For the text-containing cell, return its midpoint in [x, y] coordinate format. 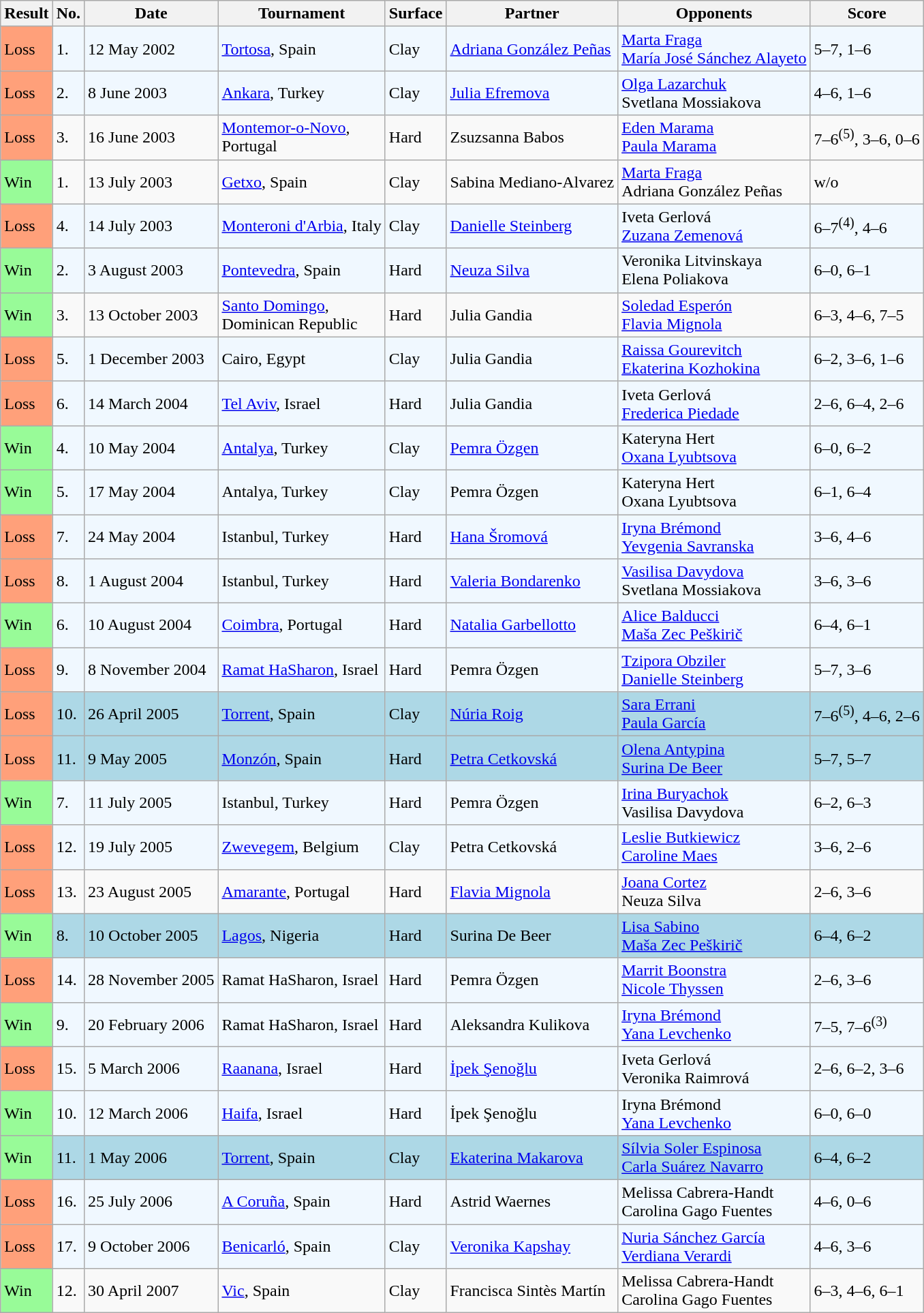
Olga Lazarchuk Svetlana Mossiakova [714, 93]
7–5, 7–6(3) [867, 1024]
14 July 2003 [151, 226]
Adriana González Peñas [532, 49]
Neuza Silva [532, 270]
23 August 2005 [151, 892]
Soledad Esperón Flavia Mignola [714, 315]
Amarante, Portugal [301, 892]
3–6, 3–6 [867, 581]
6–0, 6–2 [867, 447]
2–6, 6–2, 3–6 [867, 1069]
Flavia Mignola [532, 892]
1 December 2003 [151, 359]
Olena Antypina Surina De Beer [714, 758]
26 April 2005 [151, 714]
6–2, 3–6, 1–6 [867, 359]
Natalia Garbellotto [532, 626]
Benicarló, Spain [301, 1246]
7–6(5), 4–6, 2–6 [867, 714]
Monzón, Spain [301, 758]
15. [68, 1069]
Julia Efremova [532, 93]
No. [68, 14]
1 August 2004 [151, 581]
Ankara, Turkey [301, 93]
1 May 2006 [151, 1158]
Marrit Boonstra Nicole Thyssen [714, 980]
Haifa, Israel [301, 1113]
Opponents [714, 14]
7–6(5), 3–6, 0–6 [867, 138]
6–1, 6–4 [867, 492]
Danielle Steinberg [532, 226]
6–0, 6–1 [867, 270]
4–6, 3–6 [867, 1246]
Ekaterina Makarova [532, 1158]
3–6, 4–6 [867, 536]
Nuria Sánchez García Verdiana Verardi [714, 1246]
10 August 2004 [151, 626]
13. [68, 892]
6–0, 6–0 [867, 1113]
w/o [867, 181]
Eden Marama Paula Marama [714, 138]
19 July 2005 [151, 847]
Veronika Kapshay [532, 1246]
Raanana, Israel [301, 1069]
12 May 2002 [151, 49]
6–3, 4–6, 6–1 [867, 1291]
8 June 2003 [151, 93]
Aleksandra Kulikova [532, 1024]
Irina Buryachok Vasilisa Davydova [714, 803]
11 July 2005 [151, 803]
Tortosa, Spain [301, 49]
Surina De Beer [532, 935]
6–2, 6–3 [867, 803]
14 March 2004 [151, 404]
9 October 2006 [151, 1246]
14. [68, 980]
12 March 2006 [151, 1113]
10 May 2004 [151, 447]
17 May 2004 [151, 492]
2–6, 6–4, 2–6 [867, 404]
Iveta Gerlová Zuzana Zemenová [714, 226]
Raissa Gourevitch Ekaterina Kozhokina [714, 359]
Tzipora Obziler Danielle Steinberg [714, 669]
13 July 2003 [151, 181]
16 June 2003 [151, 138]
Veronika Litvinskaya Elena Poliakova [714, 270]
28 November 2005 [151, 980]
6–7(4), 4–6 [867, 226]
4–6, 0–6 [867, 1201]
Iryna Brémond Yevgenia Savranska [714, 536]
Astrid Waernes [532, 1201]
Francisca Sintès Martín [532, 1291]
Cairo, Egypt [301, 359]
Getxo, Spain [301, 181]
Sabina Mediano-Alvarez [532, 181]
4–6, 1–6 [867, 93]
Santo Domingo, Dominican Republic [301, 315]
Coimbra, Portugal [301, 626]
Vasilisa Davydova Svetlana Mossiakova [714, 581]
Lisa Sabino Maša Zec Peškirič [714, 935]
A Coruña, Spain [301, 1201]
Sílvia Soler Espinosa Carla Suárez Navarro [714, 1158]
Zwevegem, Belgium [301, 847]
25 July 2006 [151, 1201]
Date [151, 14]
5–7, 5–7 [867, 758]
Marta Fraga Adriana González Peñas [714, 181]
Núria Roig [532, 714]
6–4, 6–1 [867, 626]
Surface [416, 14]
10 October 2005 [151, 935]
Result [27, 14]
Lagos, Nigeria [301, 935]
30 April 2007 [151, 1291]
Tel Aviv, Israel [301, 404]
20 February 2006 [151, 1024]
6–3, 4–6, 7–5 [867, 315]
Score [867, 14]
Montemor-o-Novo, Portugal [301, 138]
Iveta Gerlová Veronika Raimrová [714, 1069]
Marta Fraga María José Sánchez Alayeto [714, 49]
5–7, 1–6 [867, 49]
Partner [532, 14]
5–7, 3–6 [867, 669]
16. [68, 1201]
3 August 2003 [151, 270]
Alice Balducci Maša Zec Peškirič [714, 626]
Valeria Bondarenko [532, 581]
9 May 2005 [151, 758]
Zsuzsanna Babos [532, 138]
24 May 2004 [151, 536]
Vic, Spain [301, 1291]
Sara Errani Paula García [714, 714]
Iveta Gerlová Frederica Piedade [714, 404]
Monteroni d'Arbia, Italy [301, 226]
17. [68, 1246]
13 October 2003 [151, 315]
Tournament [301, 14]
Pontevedra, Spain [301, 270]
3–6, 2–6 [867, 847]
Leslie Butkiewicz Caroline Maes [714, 847]
5 March 2006 [151, 1069]
Hana Šromová [532, 536]
Joana Cortez Neuza Silva [714, 892]
8 November 2004 [151, 669]
